Pinpoint the cell where the given text exists, returning its (x, y) midpoint coordinate. 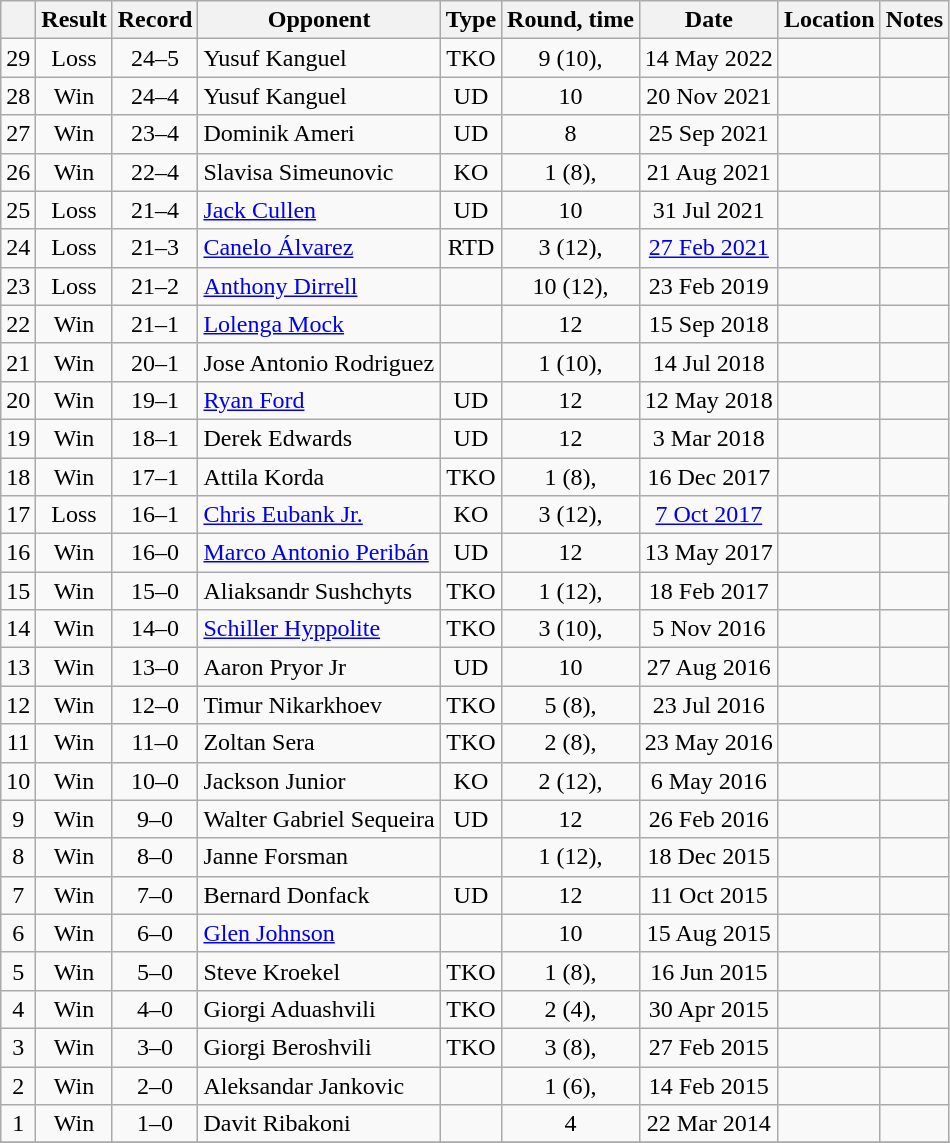
13 (18, 667)
9 (18, 819)
17–1 (155, 477)
29 (18, 58)
13 May 2017 (708, 553)
21 (18, 362)
21–3 (155, 248)
Davit Ribakoni (319, 1124)
17 (18, 515)
Jose Antonio Rodriguez (319, 362)
3 (8), (571, 1047)
19–1 (155, 400)
Zoltan Sera (319, 743)
Schiller Hyppolite (319, 629)
20 (18, 400)
Aleksandar Jankovic (319, 1085)
16 Jun 2015 (708, 971)
19 (18, 438)
16–1 (155, 515)
26 (18, 172)
Walter Gabriel Sequeira (319, 819)
31 Jul 2021 (708, 210)
21–2 (155, 286)
5–0 (155, 971)
5 (18, 971)
23 May 2016 (708, 743)
Location (829, 20)
Opponent (319, 20)
7 (18, 895)
14 Feb 2015 (708, 1085)
6–0 (155, 933)
28 (18, 96)
Dominik Ameri (319, 134)
2 (12), (571, 781)
Janne Forsman (319, 857)
Canelo Álvarez (319, 248)
15 Aug 2015 (708, 933)
30 Apr 2015 (708, 1009)
Aliaksandr Sushchyts (319, 591)
22–4 (155, 172)
Giorgi Aduashvili (319, 1009)
21 Aug 2021 (708, 172)
Notes (914, 20)
10–0 (155, 781)
11 (18, 743)
12–0 (155, 705)
27 Feb 2015 (708, 1047)
4–0 (155, 1009)
25 (18, 210)
12 May 2018 (708, 400)
6 May 2016 (708, 781)
Type (470, 20)
2–0 (155, 1085)
13–0 (155, 667)
25 Sep 2021 (708, 134)
23 (18, 286)
27 Feb 2021 (708, 248)
18 (18, 477)
15–0 (155, 591)
14 (18, 629)
11–0 (155, 743)
Steve Kroekel (319, 971)
Record (155, 20)
16 Dec 2017 (708, 477)
20–1 (155, 362)
24–4 (155, 96)
22 Mar 2014 (708, 1124)
16–0 (155, 553)
10 (12), (571, 286)
2 (8), (571, 743)
1 (6), (571, 1085)
Round, time (571, 20)
Aaron Pryor Jr (319, 667)
Jack Cullen (319, 210)
15 Sep 2018 (708, 324)
3–0 (155, 1047)
2 (4), (571, 1009)
7 Oct 2017 (708, 515)
14 Jul 2018 (708, 362)
Result (74, 20)
24–5 (155, 58)
Bernard Donfack (319, 895)
3 (18, 1047)
RTD (470, 248)
1 (18, 1124)
1 (10), (571, 362)
9–0 (155, 819)
Jackson Junior (319, 781)
Ryan Ford (319, 400)
27 (18, 134)
14 May 2022 (708, 58)
Date (708, 20)
2 (18, 1085)
11 Oct 2015 (708, 895)
Anthony Dirrell (319, 286)
23 Feb 2019 (708, 286)
Giorgi Beroshvili (319, 1047)
Derek Edwards (319, 438)
20 Nov 2021 (708, 96)
9 (10), (571, 58)
27 Aug 2016 (708, 667)
5 Nov 2016 (708, 629)
Marco Antonio Peribán (319, 553)
Slavisa Simeunovic (319, 172)
18 Feb 2017 (708, 591)
3 Mar 2018 (708, 438)
6 (18, 933)
16 (18, 553)
Timur Nikarkhoev (319, 705)
1–0 (155, 1124)
3 (10), (571, 629)
Lolenga Mock (319, 324)
18–1 (155, 438)
23–4 (155, 134)
7–0 (155, 895)
21–1 (155, 324)
Attila Korda (319, 477)
24 (18, 248)
23 Jul 2016 (708, 705)
8–0 (155, 857)
14–0 (155, 629)
5 (8), (571, 705)
18 Dec 2015 (708, 857)
26 Feb 2016 (708, 819)
22 (18, 324)
15 (18, 591)
Glen Johnson (319, 933)
21–4 (155, 210)
Chris Eubank Jr. (319, 515)
